Detect which cell encompasses the target text, then output its [X, Y] center coordinate. 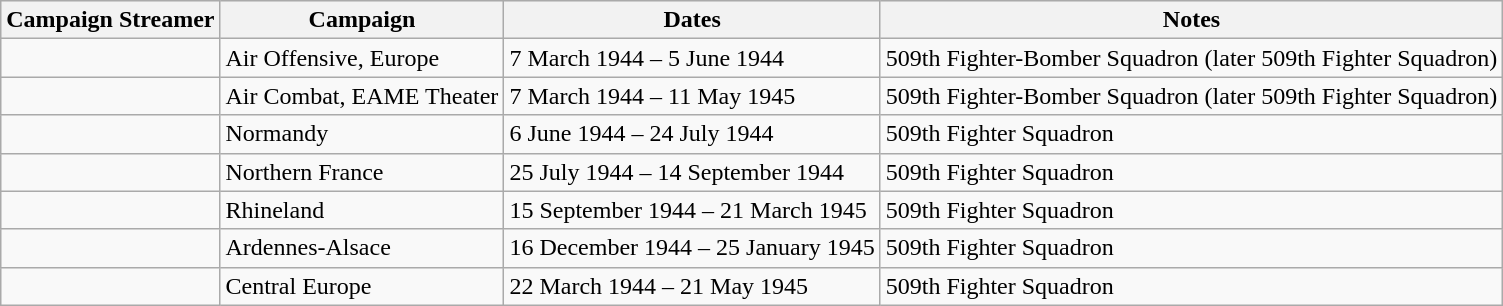
Normandy [362, 134]
15 September 1944 – 21 March 1945 [692, 210]
16 December 1944 – 25 January 1945 [692, 248]
7 March 1944 – 5 June 1944 [692, 58]
Air Offensive, Europe [362, 58]
Central Europe [362, 286]
Notes [1191, 20]
Dates [692, 20]
Northern France [362, 172]
Campaign Streamer [110, 20]
Rhineland [362, 210]
25 July 1944 – 14 September 1944 [692, 172]
Ardennes-Alsace [362, 248]
6 June 1944 – 24 July 1944 [692, 134]
Campaign [362, 20]
7 March 1944 – 11 May 1945 [692, 96]
22 March 1944 – 21 May 1945 [692, 286]
Air Combat, EAME Theater [362, 96]
